Locate the cell with the specified text and output its [X, Y] center coordinate. 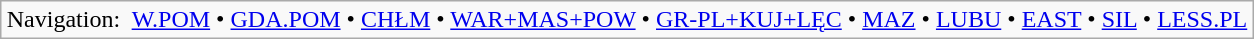
Navigation: W.POM • GDA.POM • CHŁM • WAR+MAS+POW • GR-PL+KUJ+LĘC • MAZ • LUBU • EAST • SIL • LESS.PL [627, 20]
